Determine the [x, y] coordinate at the center of the cell enclosing the given text.  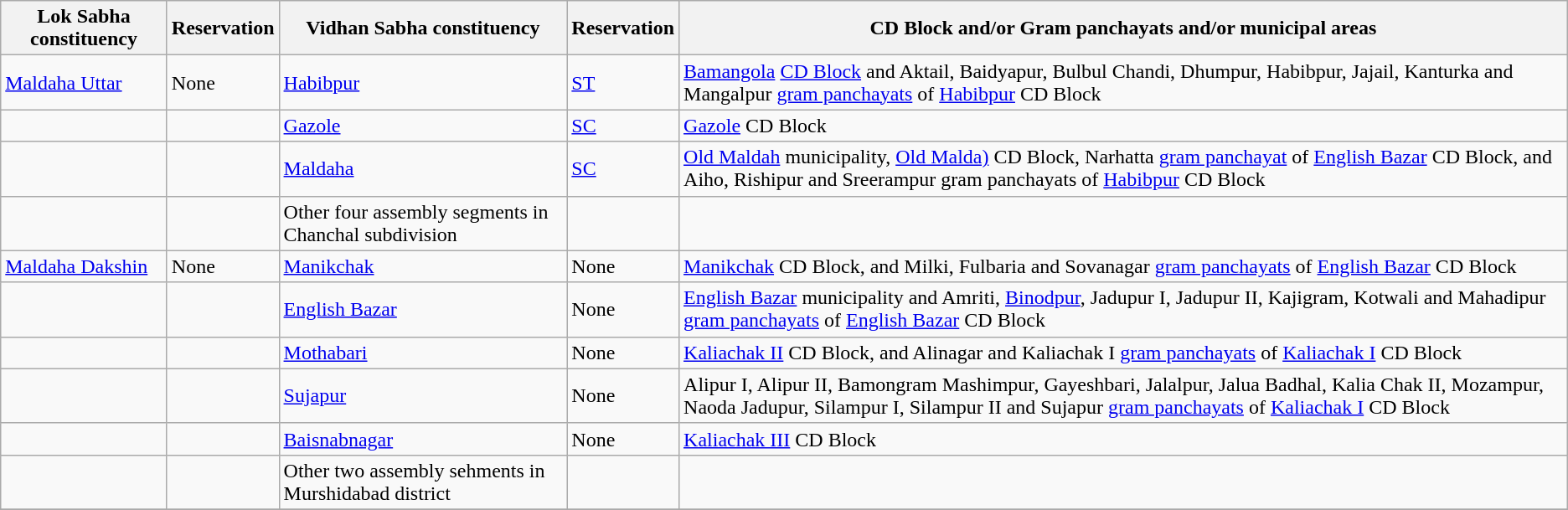
Manikchak CD Block, and Milki, Fulbaria and Sovanagar gram panchayats of English Bazar CD Block [1124, 266]
Sujapur [423, 395]
Maldaha Uttar [84, 82]
Kaliachak II CD Block, and Alinagar and Kaliachak I gram panchayats of Kaliachak I CD Block [1124, 353]
English Bazar municipality and Amriti, Binodpur, Jadupur I, Jadupur II, Kajigram, Kotwali and Mahadipur gram panchayats of English Bazar CD Block [1124, 310]
Maldaha [423, 169]
Other two assembly sehments in Murshidabad district [423, 482]
Gazole [423, 126]
Baisnabnagar [423, 439]
Gazole CD Block [1124, 126]
CD Block and/or Gram panchayats and/or municipal areas [1124, 28]
Vidhan Sabha constituency [423, 28]
Bamangola CD Block and Aktail, Baidyapur, Bulbul Chandi, Dhumpur, Habibpur, Jajail, Kanturka and Mangalpur gram panchayats of Habibpur CD Block [1124, 82]
Kaliachak III CD Block [1124, 439]
Mothabari [423, 353]
ST [623, 82]
Manikchak [423, 266]
Maldaha Dakshin [84, 266]
Habibpur [423, 82]
English Bazar [423, 310]
Lok Sabha constituency [84, 28]
Other four assembly segments in Chanchal subdivision [423, 223]
